Capture the cell that displays the provided text and extract its (X, Y) central coordinate. 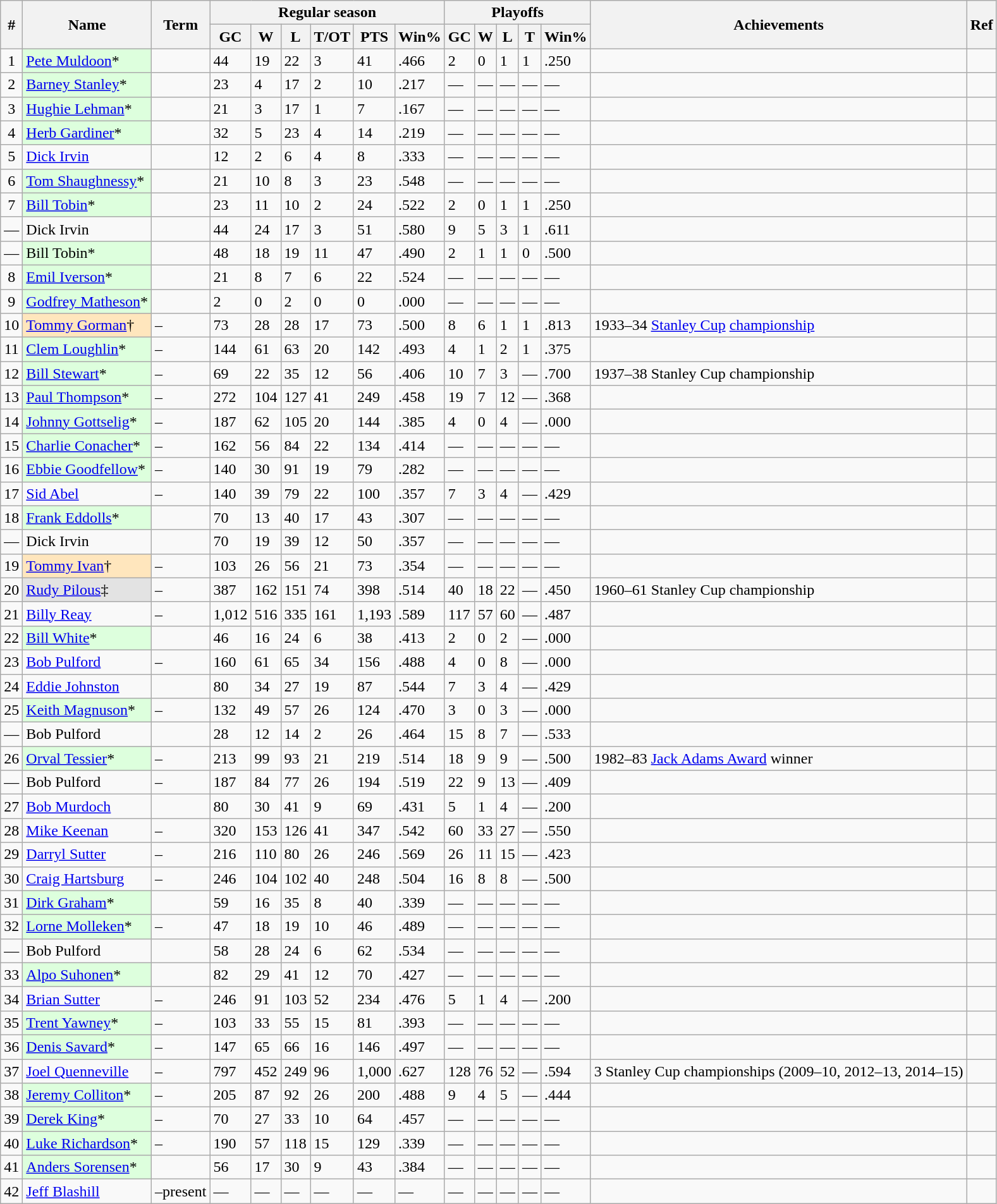
Tom Shaughnessy* (87, 181)
37 (11, 1071)
Orval Tessier* (87, 758)
3 Stanley Cup championships (2009–10, 2012–13, 2014–15) (779, 1071)
Paul Thompson* (87, 398)
Tommy Ivan† (87, 566)
1937–38 Stanley Cup championship (779, 374)
Hughie Lehman* (87, 109)
.333 (420, 157)
Godfrey Matheson* (87, 301)
.589 (420, 614)
Keith Magnuson* (87, 710)
194 (374, 782)
93 (296, 758)
59 (230, 903)
.542 (420, 830)
Eddie Johnston (87, 686)
127 (296, 398)
74 (332, 590)
99 (266, 758)
110 (266, 854)
.611 (565, 229)
.580 (420, 229)
63 (296, 350)
Frank Eddolls* (87, 518)
48 (230, 253)
Brian Sutter (87, 999)
Barney Stanley* (87, 85)
118 (296, 1143)
151 (296, 590)
.548 (420, 181)
Rudy Pilous‡ (87, 590)
.813 (565, 325)
516 (266, 614)
Johnny Gottselig* (87, 422)
Jeremy Colliton* (87, 1095)
.368 (565, 398)
128 (459, 1071)
320 (230, 830)
92 (296, 1095)
50 (374, 542)
335 (296, 614)
.524 (420, 277)
Playoffs (517, 13)
452 (266, 1071)
Regular season (327, 13)
Denis Savard* (87, 1047)
.457 (420, 1119)
Mike Keenan (87, 830)
77 (296, 782)
234 (374, 999)
PTS (374, 37)
117 (459, 614)
.550 (565, 830)
Herb Gardiner* (87, 133)
1,012 (230, 614)
.413 (420, 638)
Joel Quenneville (87, 1071)
76 (486, 1071)
Trent Yawney* (87, 1023)
.700 (565, 374)
81 (374, 1023)
42 (11, 1191)
205 (230, 1095)
105 (296, 422)
.594 (565, 1071)
Alpo Suhonen* (87, 975)
Lorne Molleken* (87, 927)
.450 (565, 590)
82 (230, 975)
49 (266, 710)
.384 (420, 1167)
146 (374, 1047)
.466 (420, 61)
102 (296, 879)
.393 (420, 1023)
–present (181, 1191)
Charlie Conacher* (87, 446)
Name (87, 25)
1,193 (374, 614)
142 (374, 350)
.431 (420, 806)
347 (374, 830)
216 (230, 854)
Sid Abel (87, 494)
797 (230, 1071)
213 (230, 758)
Craig Hartsburg (87, 879)
.493 (420, 350)
Emil Iverson* (87, 277)
.409 (565, 782)
.282 (420, 470)
.354 (420, 566)
.476 (420, 999)
64 (374, 1119)
.423 (565, 854)
Anders Sorensen* (87, 1167)
398 (374, 590)
25 (11, 710)
T/OT (332, 37)
1960–61 Stanley Cup championship (779, 590)
387 (230, 590)
Jeff Blashill (87, 1191)
161 (332, 614)
.522 (420, 205)
Ref (981, 25)
Billy Reay (87, 614)
55 (296, 1023)
Bill Stewart* (87, 374)
96 (332, 1071)
.217 (420, 85)
160 (230, 662)
.219 (420, 133)
.458 (420, 398)
147 (230, 1047)
.544 (420, 686)
248 (374, 879)
51 (374, 229)
36 (11, 1047)
156 (374, 662)
Achievements (779, 25)
.406 (420, 374)
153 (266, 830)
200 (374, 1095)
.489 (420, 927)
132 (230, 710)
.569 (420, 854)
.444 (565, 1095)
Term (181, 25)
100 (374, 494)
190 (230, 1143)
.534 (420, 951)
Tommy Gorman† (87, 325)
.487 (565, 614)
Bob Murdoch (87, 806)
Pete Muldoon* (87, 61)
66 (296, 1047)
.414 (420, 446)
Ebbie Goodfellow* (87, 470)
.375 (565, 350)
58 (230, 951)
Darryl Sutter (87, 854)
# (11, 25)
.385 (420, 422)
.470 (420, 710)
31 (11, 903)
.464 (420, 734)
1933–34 Stanley Cup championship (779, 325)
.307 (420, 518)
Derek King* (87, 1119)
.519 (420, 782)
Dirk Graham* (87, 903)
129 (374, 1143)
.497 (420, 1047)
219 (374, 758)
126 (296, 830)
.427 (420, 975)
1,000 (374, 1071)
Luke Richardson* (87, 1143)
124 (374, 710)
1982–83 Jack Adams Award winner (779, 758)
Clem Loughlin* (87, 350)
134 (374, 446)
272 (230, 398)
T (530, 37)
Bill White* (87, 638)
.490 (420, 253)
.627 (420, 1071)
.504 (420, 879)
.533 (565, 734)
.167 (420, 109)
